Detect which cell encompasses the target text, then output its [x, y] center coordinate. 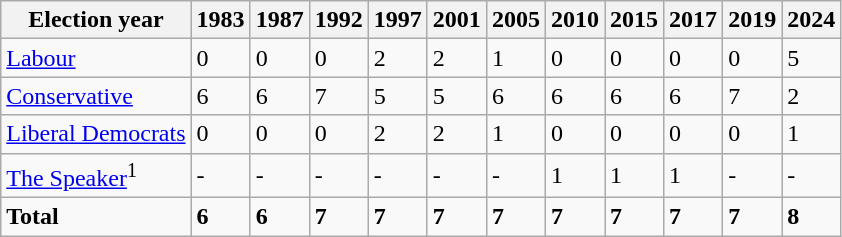
1992 [338, 20]
Election year [96, 20]
1997 [398, 20]
1983 [220, 20]
Liberal Democrats [96, 134]
Conservative [96, 96]
2019 [752, 20]
2001 [456, 20]
2024 [812, 20]
2015 [634, 20]
2017 [694, 20]
1987 [280, 20]
8 [812, 217]
The Speaker1 [96, 176]
Total [96, 217]
2005 [516, 20]
2010 [574, 20]
Labour [96, 58]
